Capture the cell that displays the provided text and extract its (X, Y) central coordinate. 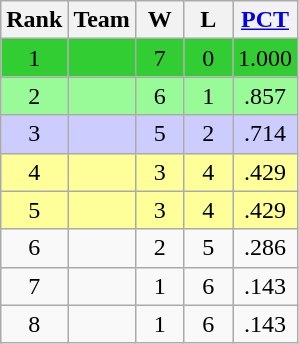
.714 (264, 134)
.286 (264, 248)
Rank (34, 20)
1.000 (264, 58)
8 (34, 324)
W (160, 20)
.857 (264, 96)
PCT (264, 20)
Team (102, 20)
L (208, 20)
0 (208, 58)
